Scan for the cell matching the given text and deliver its (X, Y) coordinate at center. 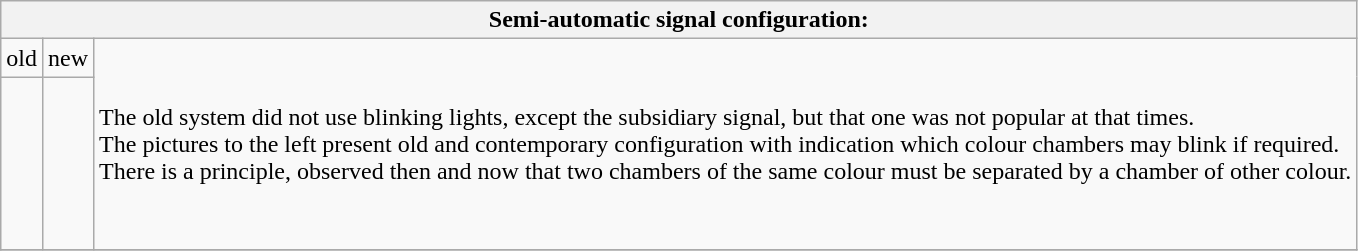
old (22, 58)
Semi-automatic signal configuration: (679, 20)
new (68, 58)
